Provide the (X, Y) coordinate of the cell's center where the given text is located.  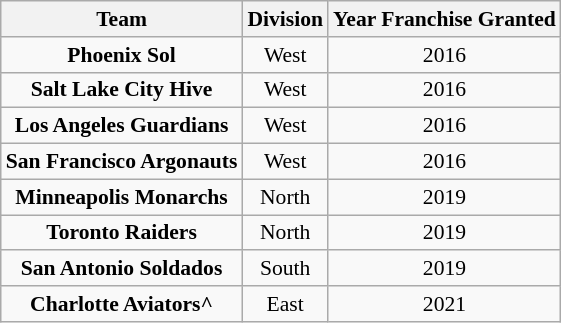
Year Franchise Granted (444, 19)
San Antonio Soldados (122, 269)
Los Angeles Guardians (122, 126)
East (285, 304)
Division (285, 19)
Phoenix Sol (122, 55)
2021 (444, 304)
Charlotte Aviators^ (122, 304)
San Francisco Argonauts (122, 162)
Minneapolis Monarchs (122, 197)
Team (122, 19)
Salt Lake City Hive (122, 90)
South (285, 269)
Toronto Raiders (122, 233)
